Find where the given text appears and provide that cell's center as (X, Y) coordinate. 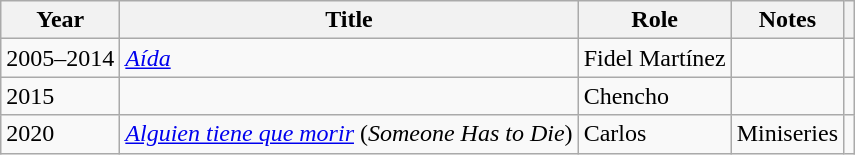
Notes (787, 20)
2020 (60, 134)
Carlos (654, 134)
Aída (349, 58)
Fidel Martínez (654, 58)
2005–2014 (60, 58)
Miniseries (787, 134)
Year (60, 20)
Role (654, 20)
Chencho (654, 96)
Alguien tiene que morir (Someone Has to Die) (349, 134)
Title (349, 20)
2015 (60, 96)
